Return the (X, Y) coordinate for the center point of the cell that contains the specified text.  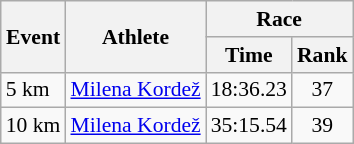
Race (280, 19)
Athlete (135, 36)
35:15.54 (249, 126)
Event (34, 36)
18:36.23 (249, 90)
37 (322, 90)
Time (249, 55)
5 km (34, 90)
10 km (34, 126)
39 (322, 126)
Rank (322, 55)
